Provide the (X, Y) coordinate of the cell's center where the given text is located.  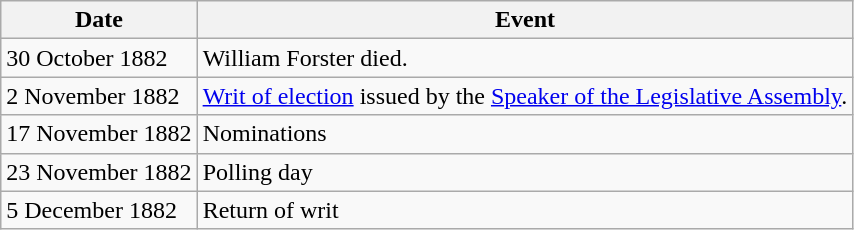
William Forster died. (525, 58)
Date (99, 20)
Writ of election issued by the Speaker of the Legislative Assembly. (525, 96)
Nominations (525, 134)
Return of writ (525, 210)
Event (525, 20)
5 December 1882 (99, 210)
17 November 1882 (99, 134)
30 October 1882 (99, 58)
23 November 1882 (99, 172)
2 November 1882 (99, 96)
Polling day (525, 172)
